Capture the cell that displays the provided text and extract its (x, y) central coordinate. 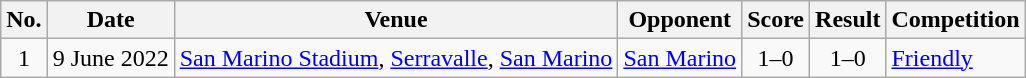
San Marino Stadium, Serravalle, San Marino (396, 58)
Competition (956, 20)
No. (24, 20)
Date (110, 20)
9 June 2022 (110, 58)
1 (24, 58)
Score (776, 20)
Venue (396, 20)
San Marino (680, 58)
Friendly (956, 58)
Result (848, 20)
Opponent (680, 20)
